Output the (x, y) coordinate of the center of the cell containing the given text.  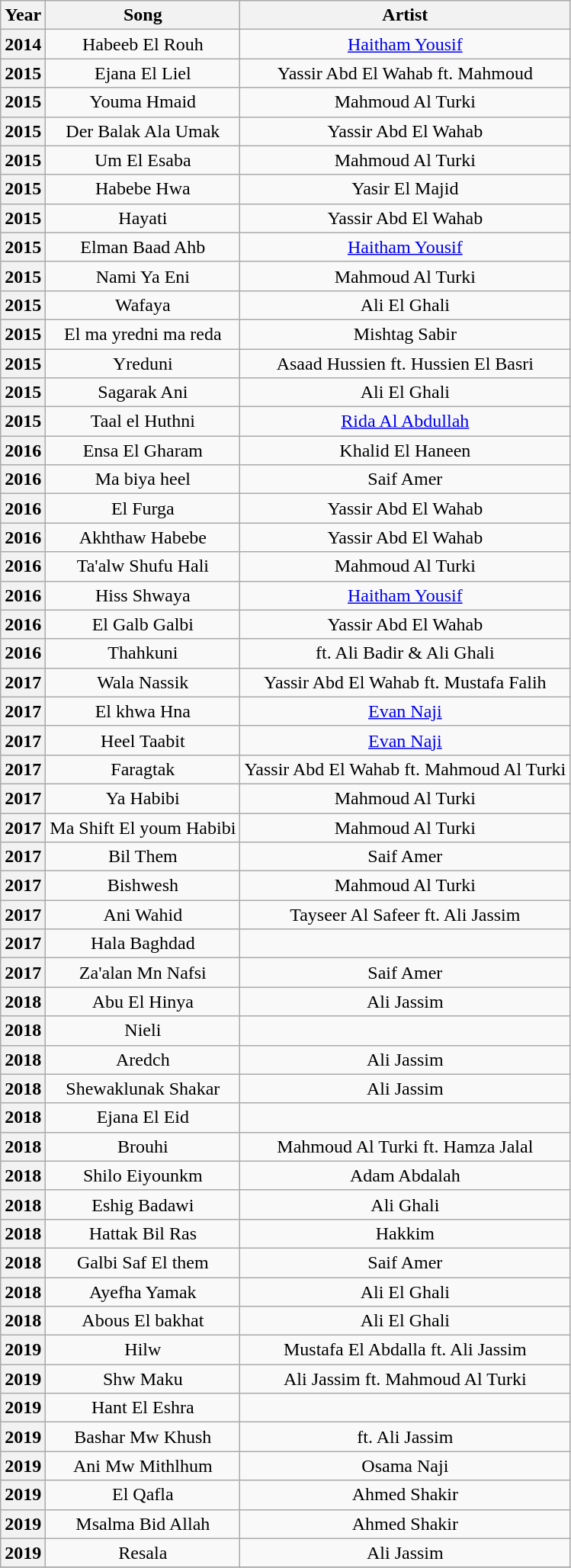
El Qafla (143, 1495)
Galbi Saf El them (143, 1262)
Yasir El Majid (406, 189)
Hala Baghdad (143, 944)
ft. Ali Jassim (406, 1437)
Artist (406, 15)
Um El Esaba (143, 160)
Ejana El Liel (143, 73)
Der Balak Ala Umak (143, 131)
Mahmoud Al Turki ft. Hamza Jalal (406, 1146)
Ya Habibi (143, 798)
Hilw (143, 1350)
Yreduni (143, 364)
ft. Ali Badir & Ali Ghali (406, 653)
Ayefha Yamak (143, 1292)
El Galb Galbi (143, 624)
Tayseer Al Safeer ft. Ali Jassim (406, 915)
Aredch (143, 1060)
Bil Them (143, 857)
El ma yredni ma reda (143, 334)
Youma Hmaid (143, 102)
Khalid El Haneen (406, 451)
El khwa Hna (143, 711)
Shw Maku (143, 1379)
Hant El Eshra (143, 1408)
2014 (23, 44)
Shewaklunak Shakar (143, 1089)
Ensa El Gharam (143, 451)
Ani Mw Mithlhum (143, 1466)
Brouhi (143, 1146)
Taal el Huthni (143, 422)
Sagarak Ani (143, 393)
Mishtag Sabir (406, 334)
Year (23, 15)
Asaad Hussien ft. Hussien El Basri (406, 364)
Faragtak (143, 769)
Elman Baad Ahb (143, 247)
Habebe Hwa (143, 189)
Hayati (143, 218)
Ma Shift El youm Habibi (143, 827)
Mustafa El Abdalla ft. Ali Jassim (406, 1350)
Msalma Bid Allah (143, 1524)
Osama Naji (406, 1466)
Wafaya (143, 305)
Yassir Abd El Wahab ft. Mahmoud Al Turki (406, 769)
Heel Taabit (143, 740)
Yassir Abd El Wahab ft. Mahmoud (406, 73)
Rida Al Abdullah (406, 422)
El Furga (143, 508)
Resala (143, 1553)
Song (143, 15)
Nieli (143, 1031)
Abu El Hinya (143, 1002)
Shilo Eiyounkm (143, 1175)
Ta'alw Shufu Hali (143, 566)
Adam Abdalah (406, 1175)
Ejana El Eid (143, 1117)
Ani Wahid (143, 915)
Bashar Mw Khush (143, 1437)
Eshig Badawi (143, 1204)
Za'alan Mn Nafsi (143, 973)
Abous El bakhat (143, 1321)
Thahkuni (143, 653)
Yassir Abd El Wahab ft. Mustafa Falih (406, 682)
Bishwesh (143, 886)
Hattak Bil Ras (143, 1233)
Nami Ya Eni (143, 276)
Ali Jassim ft. Mahmoud Al Turki (406, 1379)
Ali Ghali (406, 1204)
Habeeb El Rouh (143, 44)
Akhthaw Habebe (143, 537)
Ma biya heel (143, 479)
Wala Nassik (143, 682)
Hiss Shwaya (143, 595)
Hakkim (406, 1233)
